Return the (X, Y) coordinate for the center point of the cell that contains the specified text.  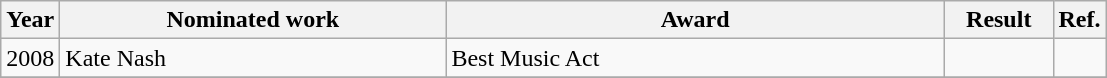
Award (696, 20)
Result (998, 20)
Nominated work (253, 20)
Kate Nash (253, 58)
Year (30, 20)
2008 (30, 58)
Ref. (1080, 20)
Best Music Act (696, 58)
